Determine the [X, Y] coordinate at the center of the cell enclosing the given text.  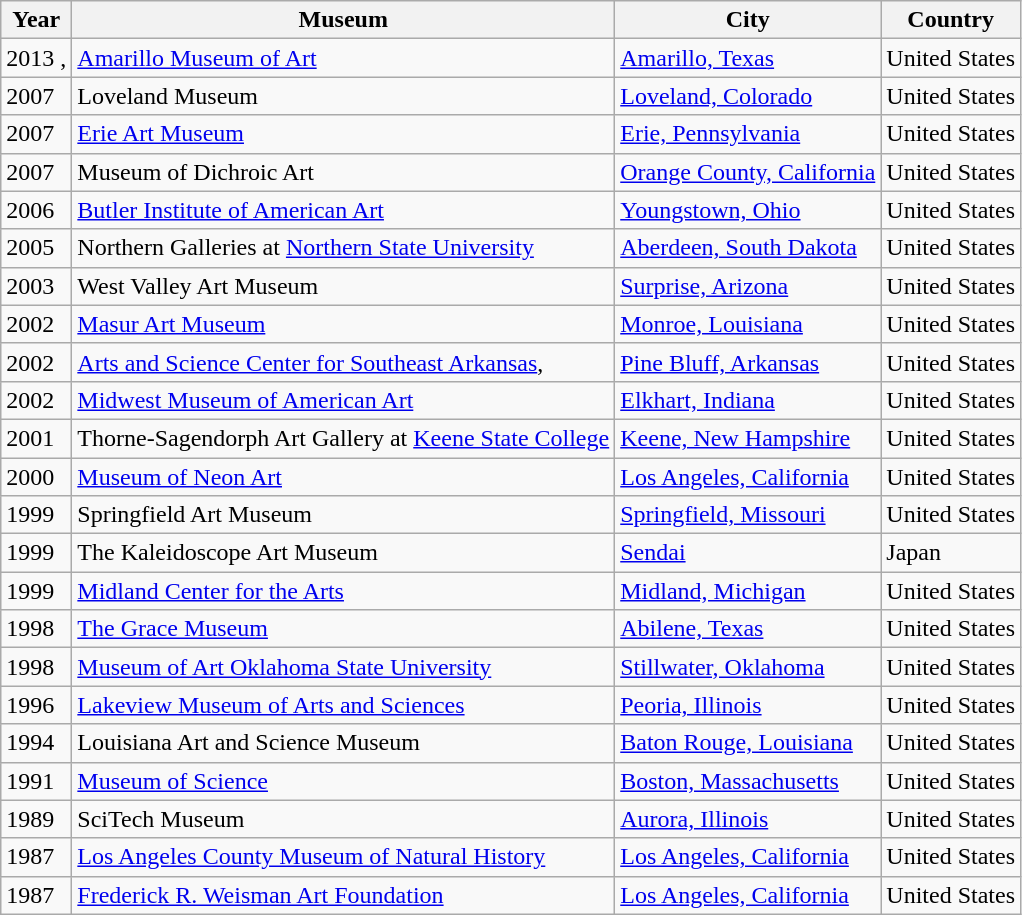
Museum of Science [344, 781]
Frederick R. Weisman Art Foundation [344, 895]
1989 [36, 819]
Loveland, Colorado [748, 96]
Museum of Neon Art [344, 477]
The Grace Museum [344, 629]
Northern Galleries at Northern State University [344, 248]
Japan [951, 553]
1991 [36, 781]
Abilene, Texas [748, 629]
Los Angeles County Museum of Natural History [344, 857]
Country [951, 20]
Monroe, Louisiana [748, 324]
2006 [36, 210]
2003 [36, 286]
Aberdeen, South Dakota [748, 248]
Boston, Massachusetts [748, 781]
Springfield, Missouri [748, 515]
Midland Center for the Arts [344, 591]
Pine Bluff, Arkansas [748, 362]
Louisiana Art and Science Museum [344, 743]
Masur Art Museum [344, 324]
Midland, Michigan [748, 591]
Year [36, 20]
Butler Institute of American Art [344, 210]
Amarillo Museum of Art [344, 58]
City [748, 20]
2013 , [36, 58]
Loveland Museum [344, 96]
West Valley Art Museum [344, 286]
2000 [36, 477]
Elkhart, Indiana [748, 400]
Stillwater, Oklahoma [748, 667]
Lakeview Museum of Arts and Sciences [344, 705]
Museum [344, 20]
Peoria, Illinois [748, 705]
Midwest Museum of American Art [344, 400]
Thorne-Sagendorph Art Gallery at Keene State College [344, 438]
Orange County, California [748, 172]
The Kaleidoscope Art Museum [344, 553]
2001 [36, 438]
1994 [36, 743]
Youngstown, Ohio [748, 210]
Erie, Pennsylvania [748, 134]
Baton Rouge, Louisiana [748, 743]
Surprise, Arizona [748, 286]
Museum of Dichroic Art [344, 172]
Erie Art Museum [344, 134]
2005 [36, 248]
Keene, New Hampshire [748, 438]
Arts and Science Center for Southeast Arkansas, [344, 362]
Amarillo, Texas [748, 58]
Springfield Art Museum [344, 515]
SciTech Museum [344, 819]
Museum of Art Oklahoma State University [344, 667]
1996 [36, 705]
Sendai [748, 553]
Aurora, Illinois [748, 819]
